For the text-containing cell, return its midpoint in [X, Y] coordinate format. 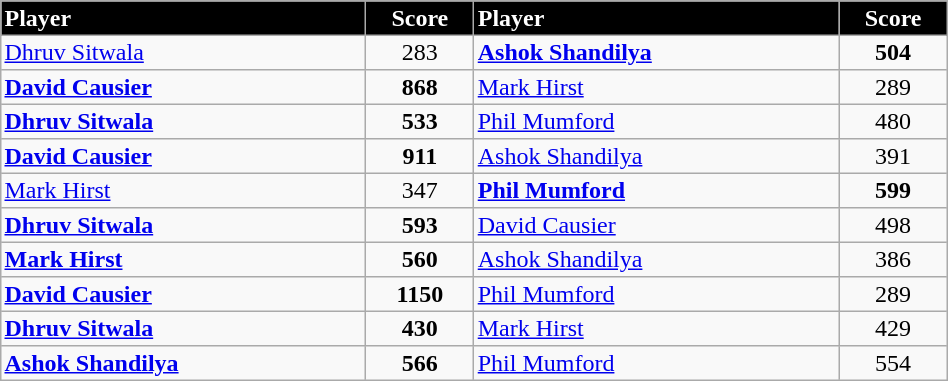
498 [893, 225]
593 [420, 225]
347 [420, 190]
554 [893, 363]
566 [420, 363]
504 [893, 52]
599 [893, 190]
1150 [420, 294]
533 [420, 121]
430 [420, 328]
560 [420, 259]
391 [893, 156]
911 [420, 156]
386 [893, 259]
868 [420, 87]
429 [893, 328]
480 [893, 121]
283 [420, 52]
